Return (x, y) of the center of cell containing provided text 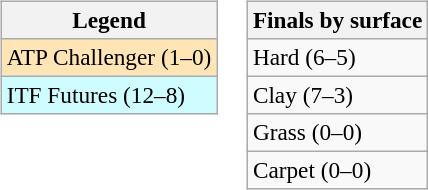
ATP Challenger (1–0) (108, 57)
ITF Futures (12–8) (108, 95)
Finals by surface (337, 20)
Clay (7–3) (337, 95)
Carpet (0–0) (337, 171)
Legend (108, 20)
Hard (6–5) (337, 57)
Grass (0–0) (337, 133)
